Identify which cell holds the provided text, then report its (x, y) central coordinate. 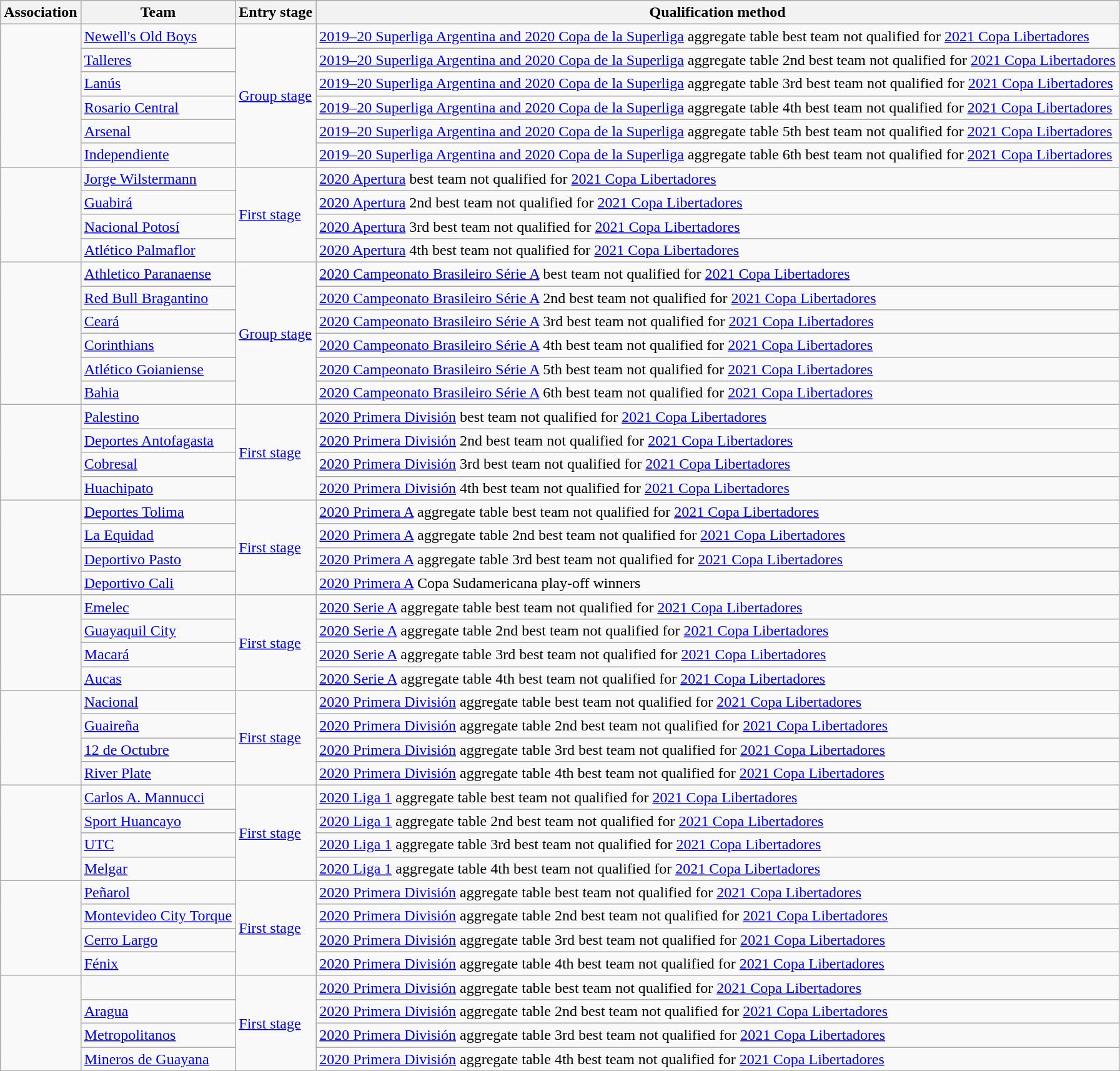
2020 Liga 1 aggregate table 4th best team not qualified for 2021 Copa Libertadores (718, 869)
Deportivo Pasto (158, 559)
Bahia (158, 393)
Corinthians (158, 346)
Deportes Tolima (158, 512)
2020 Apertura best team not qualified for 2021 Copa Libertadores (718, 179)
2020 Primera A aggregate table best team not qualified for 2021 Copa Libertadores (718, 512)
2020 Liga 1 aggregate table best team not qualified for 2021 Copa Libertadores (718, 797)
Carlos A. Mannucci (158, 797)
Guayaquil City (158, 630)
2020 Campeonato Brasileiro Série A 6th best team not qualified for 2021 Copa Libertadores (718, 393)
Huachipato (158, 488)
2020 Apertura 4th best team not qualified for 2021 Copa Libertadores (718, 250)
Talleres (158, 60)
12 de Octubre (158, 750)
Macará (158, 654)
2020 Liga 1 aggregate table 2nd best team not qualified for 2021 Copa Libertadores (718, 821)
2020 Primera División 4th best team not qualified for 2021 Copa Libertadores (718, 488)
Lanús (158, 84)
Peñarol (158, 892)
2020 Liga 1 aggregate table 3rd best team not qualified for 2021 Copa Libertadores (718, 845)
Mineros de Guayana (158, 1059)
Cobresal (158, 464)
Deportivo Cali (158, 583)
Sport Huancayo (158, 821)
2020 Serie A aggregate table 4th best team not qualified for 2021 Copa Libertadores (718, 678)
2019–20 Superliga Argentina and 2020 Copa de la Superliga aggregate table 4th best team not qualified for 2021 Copa Libertadores (718, 107)
2020 Apertura 2nd best team not qualified for 2021 Copa Libertadores (718, 202)
2020 Primera División 2nd best team not qualified for 2021 Copa Libertadores (718, 441)
2019–20 Superliga Argentina and 2020 Copa de la Superliga aggregate table 6th best team not qualified for 2021 Copa Libertadores (718, 155)
2020 Primera A Copa Sudamericana play-off winners (718, 583)
2020 Primera División 3rd best team not qualified for 2021 Copa Libertadores (718, 464)
2020 Campeonato Brasileiro Série A 4th best team not qualified for 2021 Copa Libertadores (718, 346)
Qualification method (718, 12)
Association (41, 12)
2020 Campeonato Brasileiro Série A 2nd best team not qualified for 2021 Copa Libertadores (718, 298)
2020 Campeonato Brasileiro Série A best team not qualified for 2021 Copa Libertadores (718, 274)
Deportes Antofagasta (158, 441)
Cerro Largo (158, 940)
2019–20 Superliga Argentina and 2020 Copa de la Superliga aggregate table 2nd best team not qualified for 2021 Copa Libertadores (718, 60)
Nacional Potosí (158, 226)
2020 Campeonato Brasileiro Série A 5th best team not qualified for 2021 Copa Libertadores (718, 369)
2020 Serie A aggregate table best team not qualified for 2021 Copa Libertadores (718, 607)
Emelec (158, 607)
2020 Apertura 3rd best team not qualified for 2021 Copa Libertadores (718, 226)
Newell's Old Boys (158, 36)
Montevideo City Torque (158, 916)
Metropolitanos (158, 1035)
2019–20 Superliga Argentina and 2020 Copa de la Superliga aggregate table best team not qualified for 2021 Copa Libertadores (718, 36)
Fénix (158, 964)
Atlético Goianiense (158, 369)
2020 Primera A aggregate table 2nd best team not qualified for 2021 Copa Libertadores (718, 535)
Guaireña (158, 726)
Ceará (158, 322)
2019–20 Superliga Argentina and 2020 Copa de la Superliga aggregate table 3rd best team not qualified for 2021 Copa Libertadores (718, 84)
Jorge Wilstermann (158, 179)
Red Bull Bragantino (158, 298)
2020 Campeonato Brasileiro Série A 3rd best team not qualified for 2021 Copa Libertadores (718, 322)
2020 Serie A aggregate table 3rd best team not qualified for 2021 Copa Libertadores (718, 654)
2020 Primera División best team not qualified for 2021 Copa Libertadores (718, 417)
Nacional (158, 702)
Aucas (158, 678)
River Plate (158, 774)
Entry stage (276, 12)
2020 Primera A aggregate table 3rd best team not qualified for 2021 Copa Libertadores (718, 559)
2019–20 Superliga Argentina and 2020 Copa de la Superliga aggregate table 5th best team not qualified for 2021 Copa Libertadores (718, 131)
Athletico Paranaense (158, 274)
Team (158, 12)
Guabirá (158, 202)
Palestino (158, 417)
Atlético Palmaflor (158, 250)
2020 Serie A aggregate table 2nd best team not qualified for 2021 Copa Libertadores (718, 630)
La Equidad (158, 535)
Rosario Central (158, 107)
Independiente (158, 155)
UTC (158, 845)
Melgar (158, 869)
Aragua (158, 1011)
Arsenal (158, 131)
